Identify which cell holds the provided text, then report its [X, Y] central coordinate. 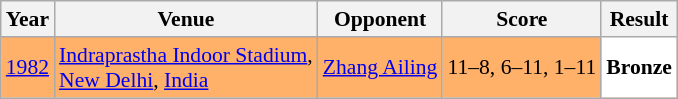
Indraprastha Indoor Stadium, New Delhi, India [186, 68]
Score [522, 19]
Bronze [639, 68]
11–8, 6–11, 1–11 [522, 68]
Result [639, 19]
Venue [186, 19]
Year [28, 19]
Opponent [380, 19]
1982 [28, 68]
Zhang Ailing [380, 68]
